Search for the cell housing the specified text and yield its [x, y] center coordinate. 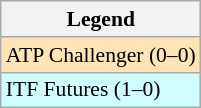
ATP Challenger (0–0) [101, 55]
ITF Futures (1–0) [101, 90]
Legend [101, 19]
